Scan for the cell matching the given text and deliver its [x, y] coordinate at center. 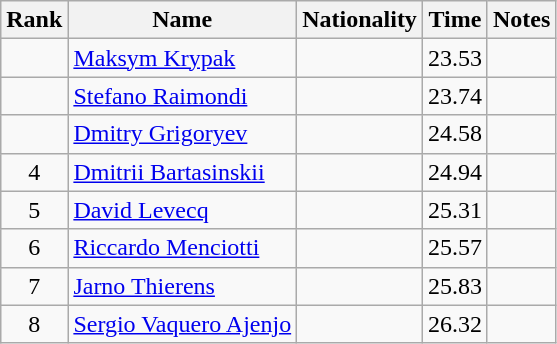
Notes [521, 20]
25.57 [454, 248]
Name [182, 20]
Riccardo Menciotti [182, 248]
Maksym Krypak [182, 58]
7 [34, 286]
23.74 [454, 96]
25.31 [454, 210]
Dmitry Grigoryev [182, 134]
Rank [34, 20]
Jarno Thierens [182, 286]
26.32 [454, 324]
Stefano Raimondi [182, 96]
23.53 [454, 58]
8 [34, 324]
Nationality [360, 20]
24.58 [454, 134]
Time [454, 20]
24.94 [454, 172]
25.83 [454, 286]
5 [34, 210]
David Levecq [182, 210]
Dmitrii Bartasinskii [182, 172]
4 [34, 172]
6 [34, 248]
Sergio Vaquero Ajenjo [182, 324]
